Output the [X, Y] coordinate of the center of the cell containing the given text.  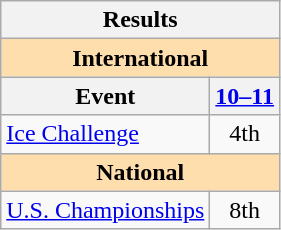
4th [245, 134]
Ice Challenge [106, 134]
U.S. Championships [106, 210]
International [140, 58]
National [140, 172]
Results [140, 20]
8th [245, 210]
10–11 [245, 96]
Event [106, 96]
